Output the (x, y) coordinate of the center of the cell containing the given text.  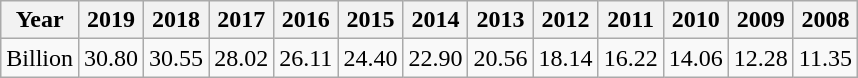
2014 (436, 20)
12.28 (760, 58)
2018 (176, 20)
14.06 (696, 58)
26.11 (306, 58)
2011 (630, 20)
30.80 (110, 58)
2010 (696, 20)
28.02 (242, 58)
Year (40, 20)
24.40 (370, 58)
2019 (110, 20)
2017 (242, 20)
30.55 (176, 58)
Billion (40, 58)
2012 (566, 20)
2016 (306, 20)
18.14 (566, 58)
2015 (370, 20)
2013 (500, 20)
22.90 (436, 58)
11.35 (825, 58)
20.56 (500, 58)
2009 (760, 20)
16.22 (630, 58)
2008 (825, 20)
